Identify which cell holds the provided text, then report its (x, y) central coordinate. 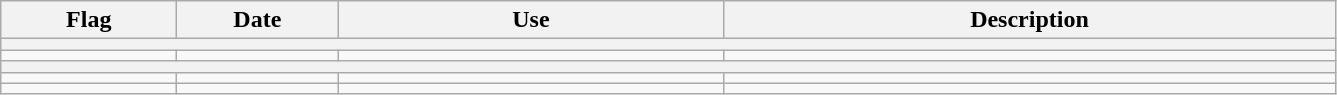
Flag (89, 20)
Date (258, 20)
Use (531, 20)
Description (1030, 20)
